Determine the (x, y) coordinate at the center of the cell enclosing the given text.  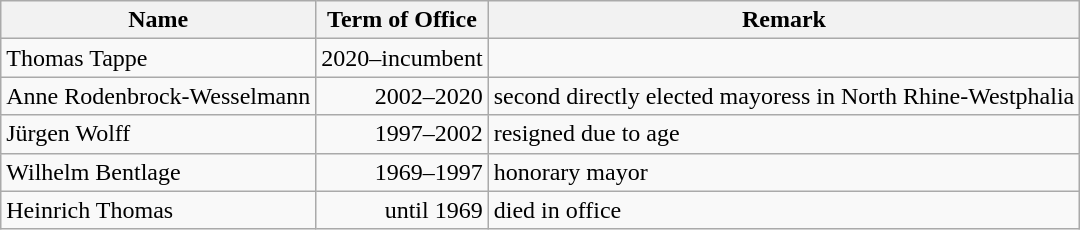
1997–2002 (402, 134)
Heinrich Thomas (158, 210)
Term of Office (402, 20)
second directly elected mayoress in North Rhine-Westphalia (784, 96)
Wilhelm Bentlage (158, 172)
Remark (784, 20)
resigned due to age (784, 134)
2020–incumbent (402, 58)
honorary mayor (784, 172)
2002–2020 (402, 96)
died in office (784, 210)
until 1969 (402, 210)
Anne Rodenbrock-Wesselmann (158, 96)
1969–1997 (402, 172)
Name (158, 20)
Jürgen Wolff (158, 134)
Thomas Tappe (158, 58)
